From the cell containing the given text, extract its center point as (X, Y) coordinate. 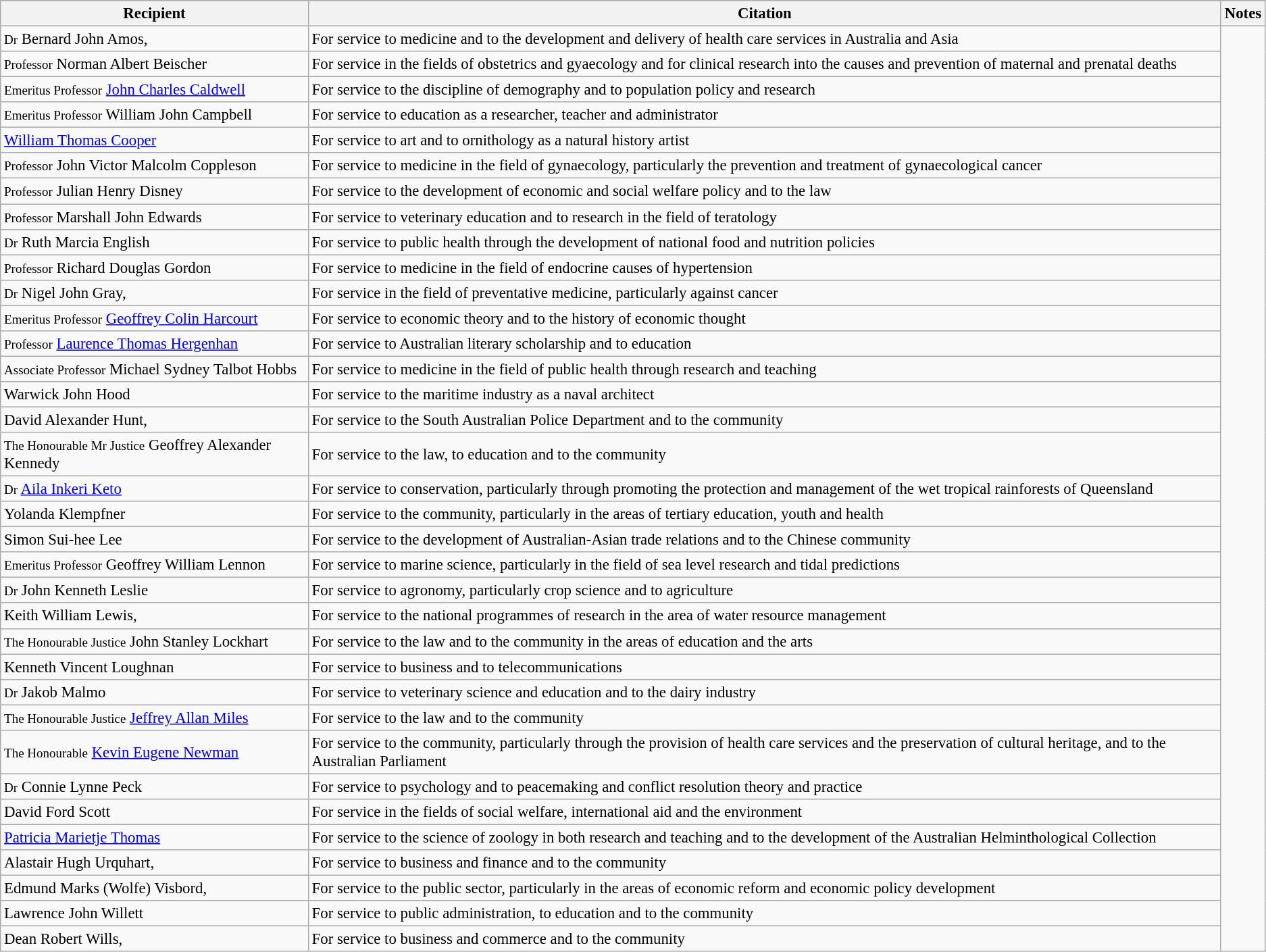
For service to veterinary science and education and to the dairy industry (765, 692)
For service to business and to telecommunications (765, 667)
For service to the community, particularly in the areas of tertiary education, youth and health (765, 514)
Emeritus Professor John Charles Caldwell (155, 90)
Professor John Victor Malcolm Coppleson (155, 166)
David Alexander Hunt, (155, 420)
For service to medicine in the field of endocrine causes of hypertension (765, 268)
For service to medicine in the field of public health through research and teaching (765, 369)
For service to education as a researcher, teacher and administrator (765, 115)
For service to marine science, particularly in the field of sea level research and tidal predictions (765, 565)
Keith William Lewis, (155, 616)
Dr Aila Inkeri Keto (155, 489)
For service to the development of Australian-Asian trade relations and to the Chinese community (765, 540)
For service to the maritime industry as a naval architect (765, 395)
For service in the fields of social welfare, international aid and the environment (765, 812)
Notes (1243, 14)
Kenneth Vincent Loughnan (155, 667)
For service in the field of preventative medicine, particularly against cancer (765, 293)
For service to medicine and to the development and delivery of health care services in Australia and Asia (765, 39)
For service in the fields of obstetrics and gyaecology and for clinical research into the causes and prevention of maternal and prenatal deaths (765, 64)
David Ford Scott (155, 812)
For service to the public sector, particularly in the areas of economic reform and economic policy development (765, 888)
For service to economic theory and to the history of economic thought (765, 318)
For service to medicine in the field of gynaecology, particularly the prevention and treatment of gynaecological cancer (765, 166)
Alastair Hugh Urquhart, (155, 863)
Dr Jakob Malmo (155, 692)
Recipient (155, 14)
For service to the science of zoology in both research and teaching and to the development of the Australian Helminthological Collection (765, 837)
For service to veterinary education and to research in the field of teratology (765, 217)
For service to public health through the development of national food and nutrition policies (765, 242)
Warwick John Hood (155, 395)
Dean Robert Wills, (155, 939)
Yolanda Klempfner (155, 514)
Professor Laurence Thomas Hergenhan (155, 344)
The Honourable Justice John Stanley Lockhart (155, 641)
For service to psychology and to peacemaking and conflict resolution theory and practice (765, 786)
Professor Norman Albert Beischer (155, 64)
Dr Ruth Marcia English (155, 242)
Edmund Marks (Wolfe) Visbord, (155, 888)
William Thomas Cooper (155, 141)
The Honourable Justice Jeffrey Allan Miles (155, 718)
Emeritus Professor William John Campbell (155, 115)
For service to public administration, to education and to the community (765, 913)
For service to agronomy, particularly crop science and to agriculture (765, 591)
Emeritus Professor Geoffrey William Lennon (155, 565)
Associate Professor Michael Sydney Talbot Hobbs (155, 369)
For service to the discipline of demography and to population policy and research (765, 90)
Professor Marshall John Edwards (155, 217)
Patricia Marietje Thomas (155, 837)
For service to business and commerce and to the community (765, 939)
For service to conservation, particularly through promoting the protection and management of the wet tropical rainforests of Queensland (765, 489)
Simon Sui-hee Lee (155, 540)
Professor Julian Henry Disney (155, 191)
Lawrence John Willett (155, 913)
For service to business and finance and to the community (765, 863)
Citation (765, 14)
For service to Australian literary scholarship and to education (765, 344)
Dr Connie Lynne Peck (155, 786)
For service to the South Australian Police Department and to the community (765, 420)
Emeritus Professor Geoffrey Colin Harcourt (155, 318)
For service to the national programmes of research in the area of water resource management (765, 616)
For service to the development of economic and social welfare policy and to the law (765, 191)
For service to the law and to the community (765, 718)
For service to the law and to the community in the areas of education and the arts (765, 641)
Professor Richard Douglas Gordon (155, 268)
The Honourable Mr Justice Geoffrey Alexander Kennedy (155, 454)
Dr Bernard John Amos, (155, 39)
The Honourable Kevin Eugene Newman (155, 753)
Dr John Kenneth Leslie (155, 591)
For service to art and to ornithology as a natural history artist (765, 141)
Dr Nigel John Gray, (155, 293)
For service to the law, to education and to the community (765, 454)
